Identify which cell holds the provided text, then report its (x, y) central coordinate. 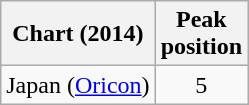
5 (201, 85)
Peakposition (201, 34)
Chart (2014) (78, 34)
Japan (Oricon) (78, 85)
